Return the [x, y] coordinate for the center point of the cell that contains the specified text.  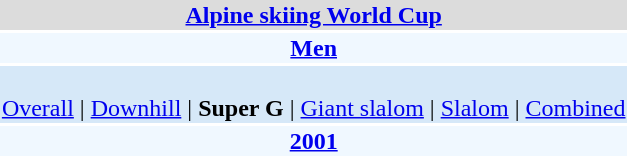
2001 [314, 141]
Alpine skiing World Cup [314, 15]
Overall | Downhill | Super G | Giant slalom | Slalom | Combined [314, 94]
Men [314, 48]
